Search for the cell housing the specified text and yield its (x, y) center coordinate. 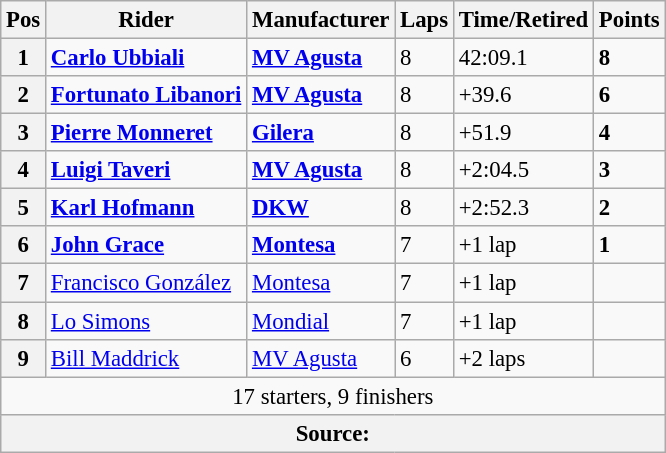
+51.9 (523, 133)
+2:04.5 (523, 170)
+2 laps (523, 358)
5 (24, 208)
42:09.1 (523, 58)
DKW (321, 208)
Lo Simons (146, 321)
Points (630, 20)
Rider (146, 20)
Manufacturer (321, 20)
John Grace (146, 245)
+2:52.3 (523, 208)
Pierre Monneret (146, 133)
Karl Hofmann (146, 208)
9 (24, 358)
Carlo Ubbiali (146, 58)
Francisco González (146, 283)
17 starters, 9 finishers (333, 396)
Time/Retired (523, 20)
Source: (333, 433)
Luigi Taveri (146, 170)
Pos (24, 20)
Bill Maddrick (146, 358)
Laps (424, 20)
Mondial (321, 321)
Gilera (321, 133)
Fortunato Libanori (146, 95)
+39.6 (523, 95)
